Return the (x, y) coordinate for the center point of the cell that contains the specified text.  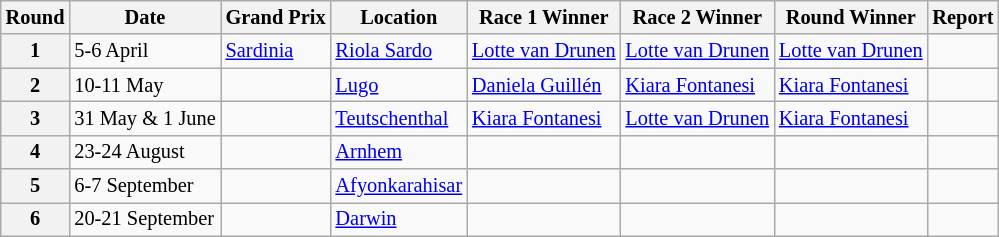
Riola Sardo (399, 51)
Afyonkarahisar (399, 186)
Round Winner (850, 17)
Darwin (399, 219)
Report (964, 17)
Sardinia (276, 51)
Lugo (399, 85)
Race 2 Winner (698, 17)
5-6 April (144, 51)
5 (36, 186)
Grand Prix (276, 17)
6 (36, 219)
10-11 May (144, 85)
23-24 August (144, 152)
Daniela Guillén (544, 85)
31 May & 1 June (144, 118)
Teutschenthal (399, 118)
Date (144, 17)
2 (36, 85)
Location (399, 17)
6-7 September (144, 186)
Race 1 Winner (544, 17)
Round (36, 17)
3 (36, 118)
4 (36, 152)
1 (36, 51)
Arnhem (399, 152)
20-21 September (144, 219)
